Scan for the cell matching the given text and deliver its (X, Y) coordinate at center. 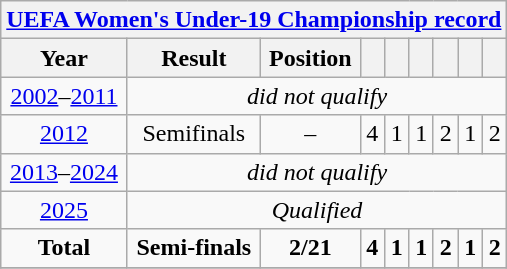
Total (64, 248)
Position (310, 58)
Year (64, 58)
2025 (64, 210)
Qualified (317, 210)
UEFA Women's Under-19 Championship record (254, 20)
2002–2011 (64, 96)
2013–2024 (64, 172)
– (310, 134)
2/21 (310, 248)
Semi-finals (194, 248)
Semifinals (194, 134)
2012 (64, 134)
Result (194, 58)
